Determine the [X, Y] coordinate at the center of the cell enclosing the given text.  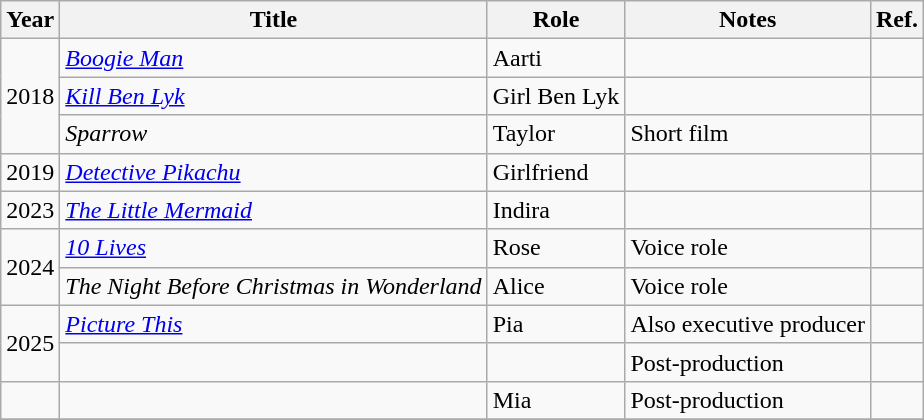
Year [30, 20]
Aarti [556, 58]
Mia [556, 400]
2023 [30, 210]
Detective Pikachu [274, 172]
10 Lives [274, 248]
Girlfriend [556, 172]
The Night Before Christmas in Wonderland [274, 286]
Also executive producer [748, 324]
The Little Mermaid [274, 210]
Role [556, 20]
Title [274, 20]
Girl Ben Lyk [556, 96]
Ref. [896, 20]
Sparrow [274, 134]
Rose [556, 248]
Indira [556, 210]
2024 [30, 267]
Boogie Man [274, 58]
Notes [748, 20]
Short film [748, 134]
2025 [30, 343]
Picture This [274, 324]
Pia [556, 324]
Alice [556, 286]
2018 [30, 96]
2019 [30, 172]
Taylor [556, 134]
Kill Ben Lyk [274, 96]
